Search for the cell housing the specified text and yield its [x, y] center coordinate. 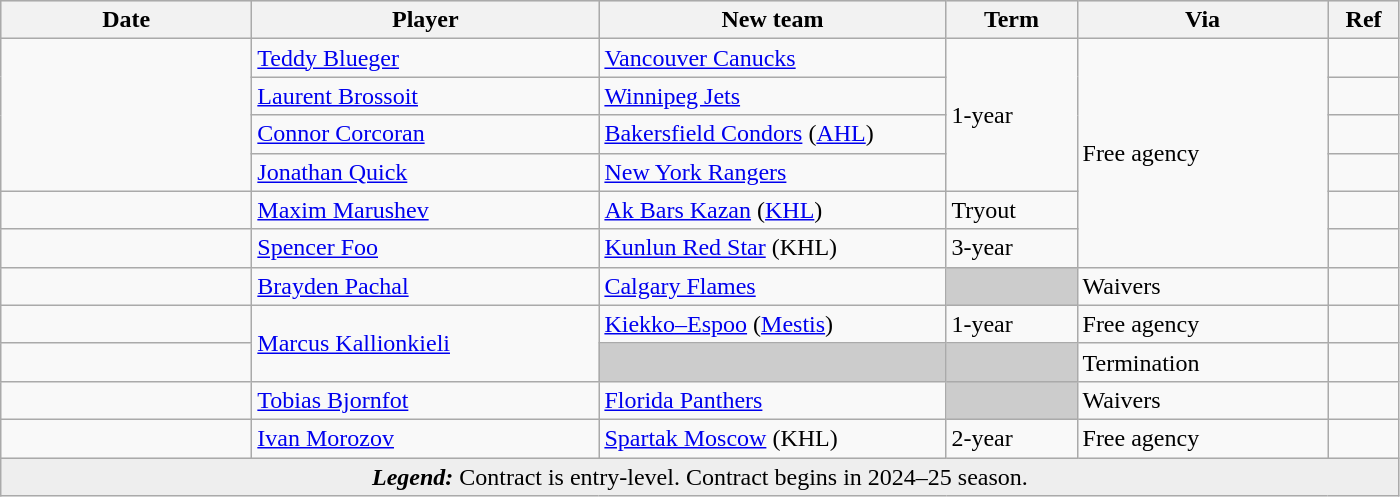
2-year [1012, 438]
New team [772, 20]
Player [426, 20]
Vancouver Canucks [772, 58]
Legend: Contract is entry-level. Contract begins in 2024–25 season. [700, 477]
Ref [1364, 20]
Ivan Morozov [426, 438]
Kunlun Red Star (KHL) [772, 248]
Date [126, 20]
Via [1202, 20]
Marcus Kallionkieli [426, 343]
Florida Panthers [772, 400]
Term [1012, 20]
Jonathan Quick [426, 172]
Spencer Foo [426, 248]
Connor Corcoran [426, 134]
Ak Bars Kazan (KHL) [772, 210]
Maxim Marushev [426, 210]
Termination [1202, 362]
Teddy Blueger [426, 58]
Bakersfield Condors (AHL) [772, 134]
Tryout [1012, 210]
Calgary Flames [772, 286]
3-year [1012, 248]
Tobias Bjornfot [426, 400]
Spartak Moscow (KHL) [772, 438]
Winnipeg Jets [772, 96]
Brayden Pachal [426, 286]
Kiekko–Espoo (Mestis) [772, 324]
New York Rangers [772, 172]
Laurent Brossoit [426, 96]
